Output the [x, y] coordinate of the center of the cell containing the given text.  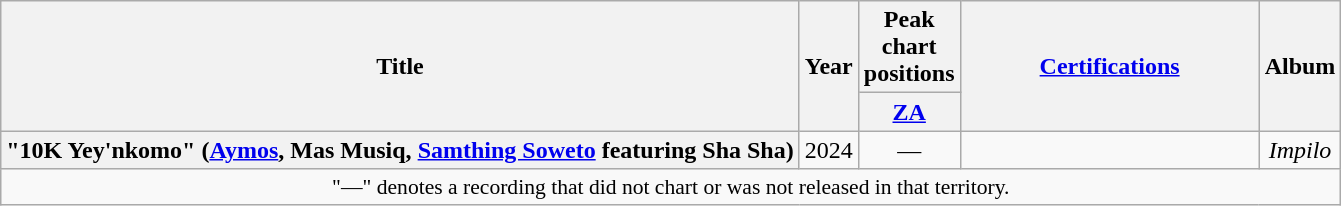
Peak chart positions [909, 47]
ZA [909, 112]
Album [1300, 66]
Certifications [1110, 66]
"—" denotes a recording that did not chart or was not released in that territory. [671, 187]
Title [400, 66]
Year [828, 66]
2024 [828, 150]
"10K Yey'nkomo" (Aymos, Mas Musiq, Samthing Soweto featuring Sha Sha) [400, 150]
Impilo [1300, 150]
— [909, 150]
